Return (X, Y) of the center of cell containing provided text 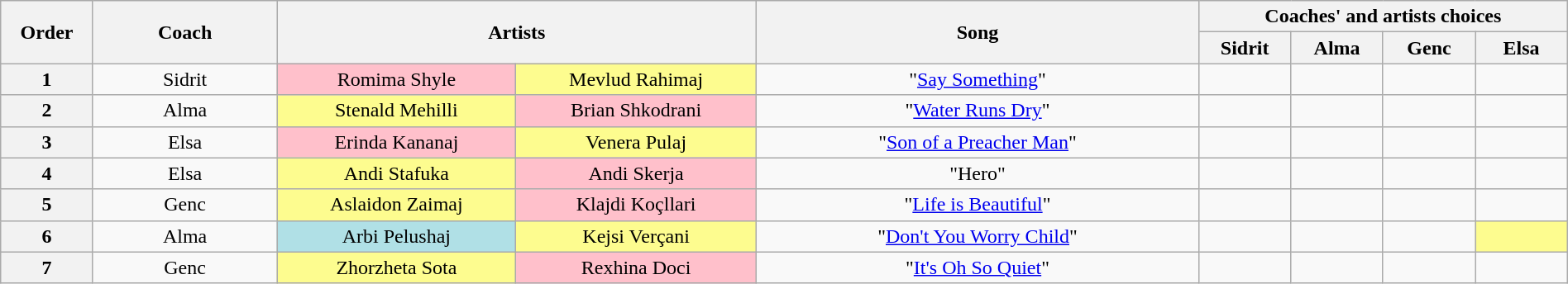
Erinda Kananaj (397, 142)
Mevlud Rahimaj (637, 79)
4 (46, 173)
Artists (516, 32)
Andi Skerja (637, 173)
"Water Runs Dry" (978, 111)
Order (46, 32)
"Say Something" (978, 79)
Rexhina Doci (637, 267)
Stenald Mehilli (397, 111)
2 (46, 111)
Arbi Pelushaj (397, 236)
6 (46, 236)
Venera Pulaj (637, 142)
Klajdi Koçllari (637, 205)
"Life is Beautiful" (978, 205)
Coach (185, 32)
Brian Shkodrani (637, 111)
3 (46, 142)
Romima Shyle (397, 79)
Kejsi Verçani (637, 236)
"Hero" (978, 173)
Andi Stafuka (397, 173)
"Don't You Worry Child" (978, 236)
Aslaidon Zaimaj (397, 205)
"Son of a Preacher Man" (978, 142)
1 (46, 79)
5 (46, 205)
Song (978, 32)
Coaches' and artists choices (1383, 17)
"It's Oh So Quiet" (978, 267)
7 (46, 267)
Zhorzheta Sota (397, 267)
